Extract the [X, Y] coordinate from the center of the cell holding the provided text.  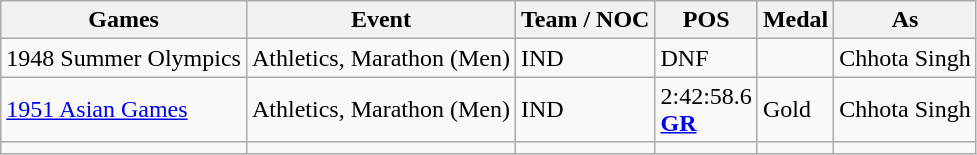
Team / NOC [585, 20]
1951 Asian Games [124, 110]
1948 Summer Olympics [124, 58]
Event [380, 20]
Gold [795, 110]
POS [706, 20]
DNF [706, 58]
Medal [795, 20]
2:42:58.6GR [706, 110]
Games [124, 20]
As [905, 20]
